Search for the cell housing the specified text and yield its [X, Y] center coordinate. 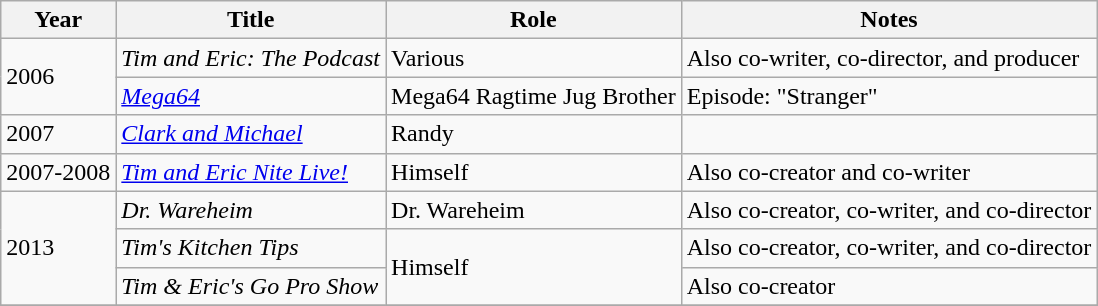
Tim's Kitchen Tips [251, 248]
Tim and Eric: The Podcast [251, 58]
Randy [534, 134]
2013 [58, 248]
Mega64 [251, 96]
2007 [58, 134]
Various [534, 58]
Clark and Michael [251, 134]
Also co-creator [889, 286]
Notes [889, 20]
Title [251, 20]
Year [58, 20]
Role [534, 20]
Also co-writer, co-director, and producer [889, 58]
Tim & Eric's Go Pro Show [251, 286]
Also co-creator and co-writer [889, 172]
2006 [58, 77]
Tim and Eric Nite Live! [251, 172]
Episode: "Stranger" [889, 96]
2007-2008 [58, 172]
Mega64 Ragtime Jug Brother [534, 96]
